Capture the cell that displays the provided text and extract its [X, Y] central coordinate. 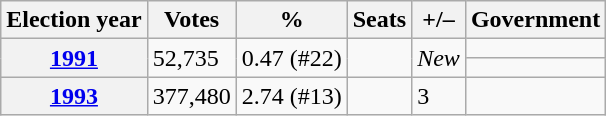
0.47 (#22) [292, 58]
52,735 [192, 58]
3 [439, 96]
1993 [74, 96]
2.74 (#13) [292, 96]
1991 [74, 58]
Government [535, 20]
New [439, 58]
377,480 [192, 96]
% [292, 20]
Seats [379, 20]
Votes [192, 20]
Election year [74, 20]
+/– [439, 20]
